Provide the [X, Y] coordinate of the cell's center where the given text is located.  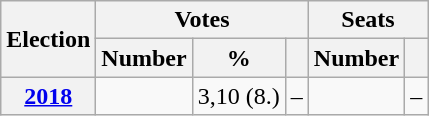
Votes [202, 20]
% [238, 58]
Seats [368, 20]
2018 [48, 96]
Election [48, 39]
3,10 (8.) [238, 96]
